Pinpoint the cell where the given text exists, returning its [x, y] midpoint coordinate. 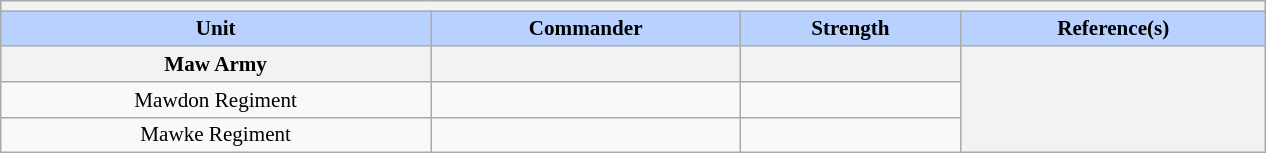
Unit [216, 28]
Reference(s) [1114, 28]
Maw Army [216, 64]
Mawke Regiment [216, 134]
Strength [850, 28]
Commander [586, 28]
Mawdon Regiment [216, 100]
